Pinpoint the cell where the given text exists, returning its [X, Y] midpoint coordinate. 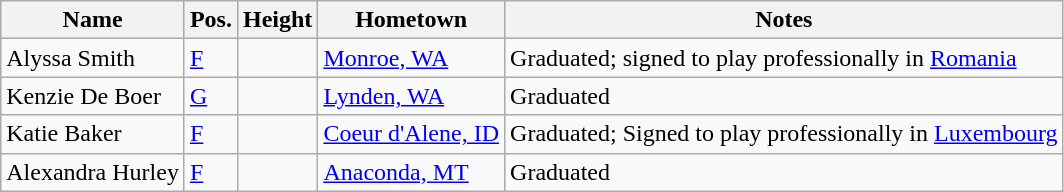
Alyssa Smith [93, 58]
Graduated; signed to play professionally in Romania [784, 58]
Alexandra Hurley [93, 172]
Name [93, 20]
Lynden, WA [412, 96]
Height [277, 20]
G [210, 96]
Katie Baker [93, 134]
Anaconda, MT [412, 172]
Graduated; Signed to play professionally in Luxembourg [784, 134]
Kenzie De Boer [93, 96]
Hometown [412, 20]
Pos. [210, 20]
Monroe, WA [412, 58]
Notes [784, 20]
Coeur d'Alene, ID [412, 134]
